Pinpoint the cell where the given text exists, returning its (X, Y) midpoint coordinate. 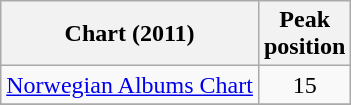
Peakposition (304, 34)
Norwegian Albums Chart (130, 85)
Chart (2011) (130, 34)
15 (304, 85)
